Detect which cell encompasses the target text, then output its (X, Y) center coordinate. 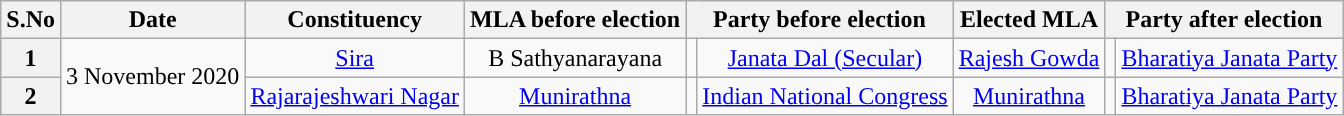
2 (31, 96)
Party after election (1224, 20)
1 (31, 58)
Elected MLA (1029, 20)
Rajarajeshwari Nagar (355, 96)
Party before election (820, 20)
S.No (31, 20)
MLA before election (574, 20)
Constituency (355, 20)
Sira (355, 58)
Date (152, 20)
B Sathyanarayana (574, 58)
Janata Dal (Secular) (825, 58)
3 November 2020 (152, 77)
Rajesh Gowda (1029, 58)
Indian National Congress (825, 96)
